Detect which cell encompasses the target text, then output its [x, y] center coordinate. 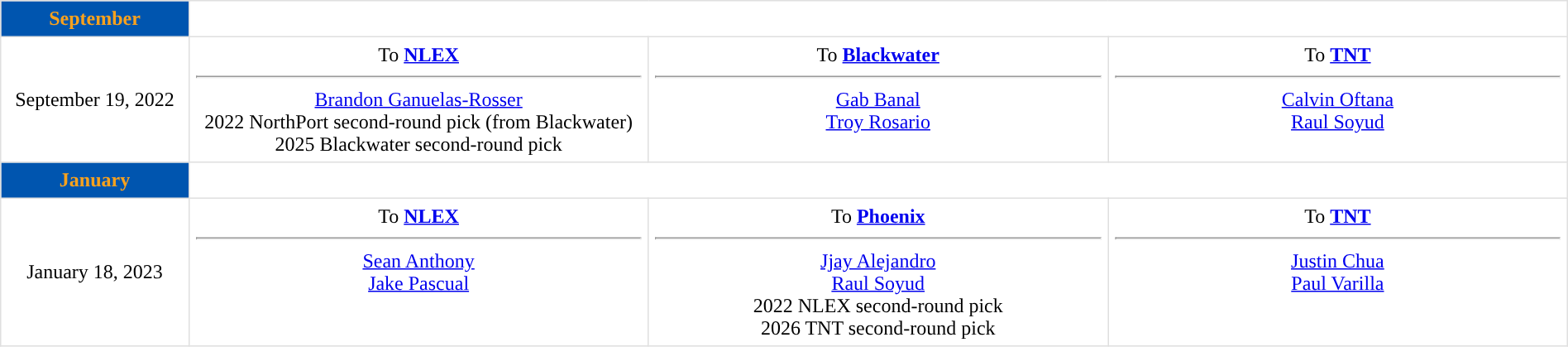
January [95, 181]
To NLEXSean AnthonyJake Pascual [418, 272]
To NLEXBrandon Ganuelas-Rosser2022 NorthPort second-round pick (from Blackwater)2025 Blackwater second-round pick [418, 99]
To TNTCalvin OftanaRaul Soyud [1338, 99]
September 19, 2022 [95, 99]
January 18, 2023 [95, 272]
To TNTJustin ChuaPaul Varilla [1338, 272]
September [95, 19]
To BlackwaterGab BanalTroy Rosario [878, 99]
To PhoenixJjay Alejandro Raul Soyud2022 NLEX second-round pick2026 TNT second-round pick [878, 272]
